Locate the cell with the specified text and output its (x, y) center coordinate. 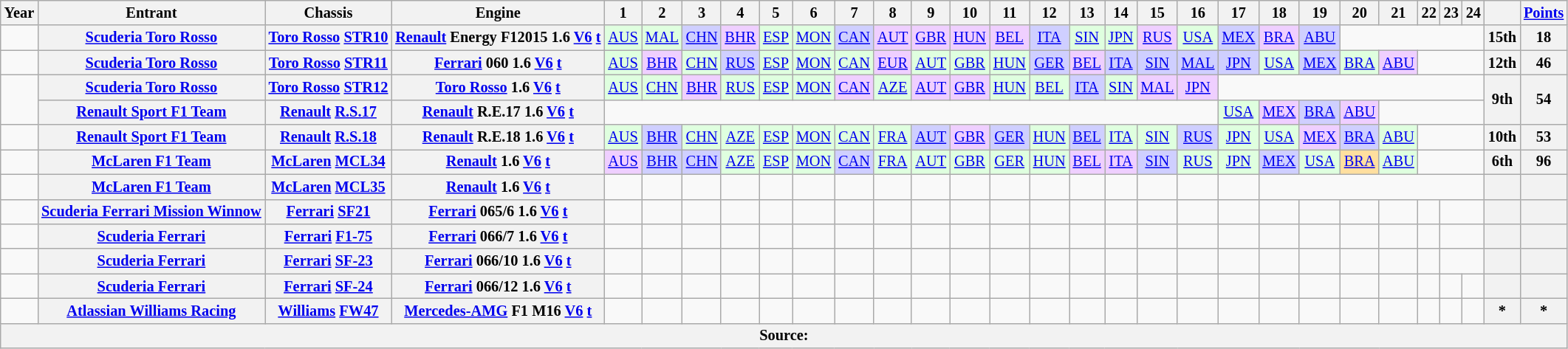
Williams FW47 (329, 311)
Ferrari 060 1.6 V6 t (498, 63)
22 (1429, 13)
Source: (784, 336)
Ferrari 066/12 1.6 V6 t (498, 286)
9 (931, 13)
Chassis (329, 13)
EUR (893, 63)
Ferrari 066/7 1.6 V6 t (498, 236)
1 (623, 13)
17 (1238, 13)
14 (1121, 13)
Points (1544, 13)
Toro Rosso STR12 (329, 87)
Toro Rosso STR11 (329, 63)
Ferrari 066/10 1.6 V6 t (498, 261)
Engine (498, 13)
Scuderia Ferrari Mission Winnow (151, 212)
Mercedes-AMG F1 M16 V6 t (498, 311)
96 (1544, 162)
10 (970, 13)
23 (1451, 13)
6 (814, 13)
Ferrari 065/6 1.6 V6 t (498, 212)
10th (1502, 137)
11 (1010, 13)
Ferrari SF-23 (329, 261)
8 (893, 13)
54 (1544, 99)
53 (1544, 137)
4 (740, 13)
McLaren MCL35 (329, 187)
Renault Energy F12015 1.6 V6 t (498, 38)
McLaren MCL34 (329, 162)
Renault R.E.18 1.6 V6 t (498, 137)
Toro Rosso 1.6 V6 t (498, 87)
Atlassian Williams Racing (151, 311)
Toro Rosso STR10 (329, 38)
19 (1319, 13)
2 (662, 13)
16 (1198, 13)
Ferrari F1-75 (329, 236)
15th (1502, 38)
7 (854, 13)
12 (1050, 13)
15 (1157, 13)
Ferrari SF-24 (329, 286)
12th (1502, 63)
3 (702, 13)
Year (19, 13)
46 (1544, 63)
24 (1473, 13)
Renault R.S.17 (329, 112)
13 (1087, 13)
Entrant (151, 13)
21 (1399, 13)
5 (776, 13)
Ferrari SF21 (329, 212)
20 (1359, 13)
Renault R.S.18 (329, 137)
9th (1502, 99)
Renault R.E.17 1.6 V6 t (498, 112)
6th (1502, 162)
